Provide the [x, y] coordinate of the cell's center where the given text is located.  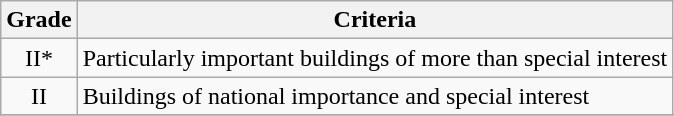
Criteria [375, 20]
Buildings of national importance and special interest [375, 96]
II* [39, 58]
Particularly important buildings of more than special interest [375, 58]
Grade [39, 20]
II [39, 96]
